Output the (X, Y) coordinate of the center of the cell containing the given text.  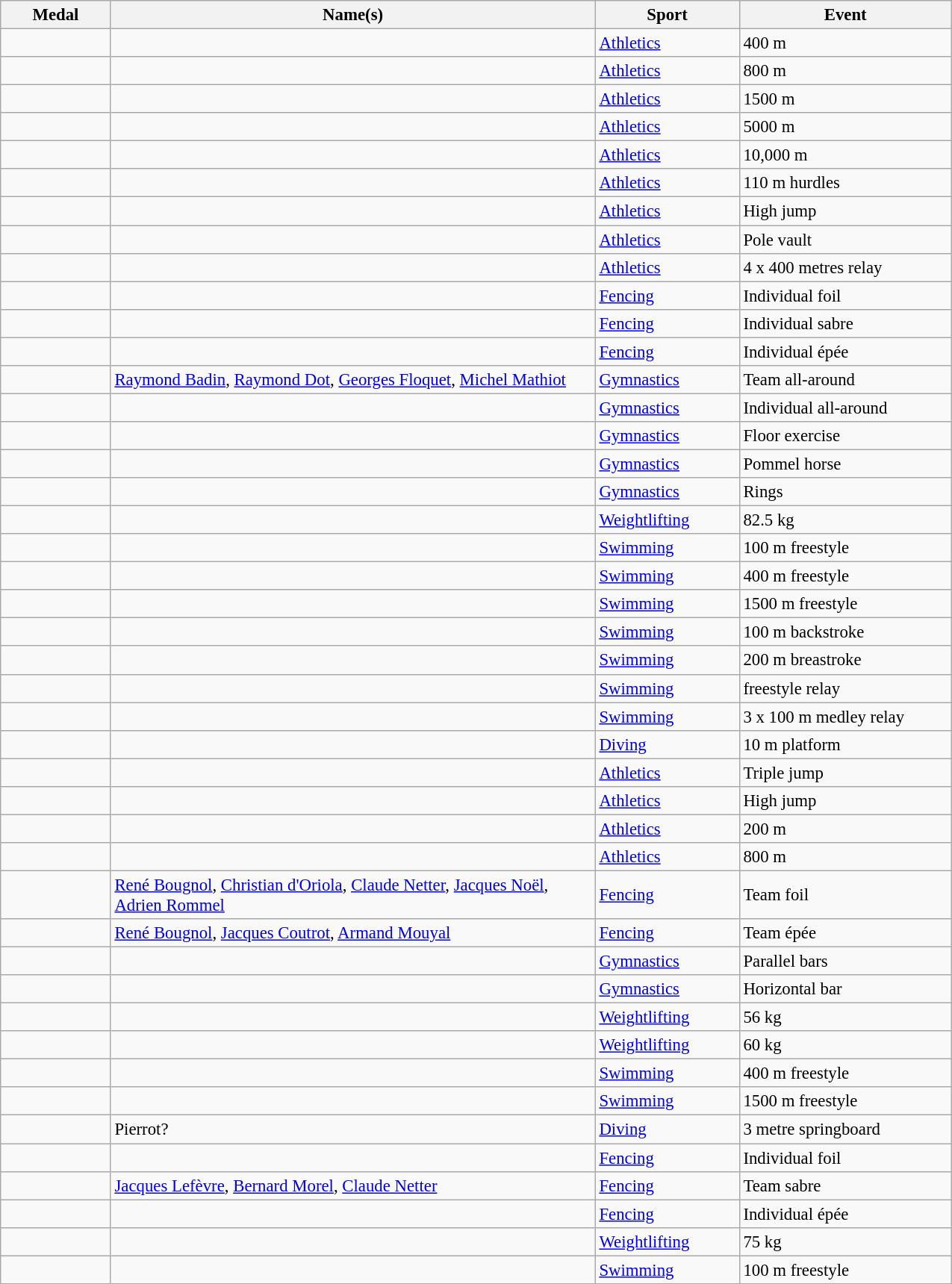
200 m (845, 829)
Horizontal bar (845, 989)
Medal (55, 15)
Team foil (845, 894)
82.5 kg (845, 520)
Pole vault (845, 240)
5000 m (845, 127)
400 m (845, 43)
Name(s) (352, 15)
Triple jump (845, 773)
Parallel bars (845, 962)
75 kg (845, 1241)
200 m breastroke (845, 661)
1500 m (845, 99)
3 metre springboard (845, 1129)
Event (845, 15)
Individual all-around (845, 408)
René Bougnol, Jacques Coutrot, Armand Mouyal (352, 933)
Sport (668, 15)
Team all-around (845, 380)
René Bougnol, Christian d'Oriola, Claude Netter, Jacques Noël, Adrien Rommel (352, 894)
60 kg (845, 1045)
Pierrot? (352, 1129)
Team épée (845, 933)
10,000 m (845, 155)
110 m hurdles (845, 183)
Raymond Badin, Raymond Dot, Georges Floquet, Michel Mathiot (352, 380)
56 kg (845, 1017)
Floor exercise (845, 436)
Rings (845, 492)
100 m backstroke (845, 632)
Pommel horse (845, 464)
4 x 400 metres relay (845, 267)
Jacques Lefèvre, Bernard Morel, Claude Netter (352, 1185)
3 x 100 m medley relay (845, 717)
Individual sabre (845, 323)
Team sabre (845, 1185)
freestyle relay (845, 688)
10 m platform (845, 744)
